Return the (x, y) coordinate for the center point of the cell that contains the specified text.  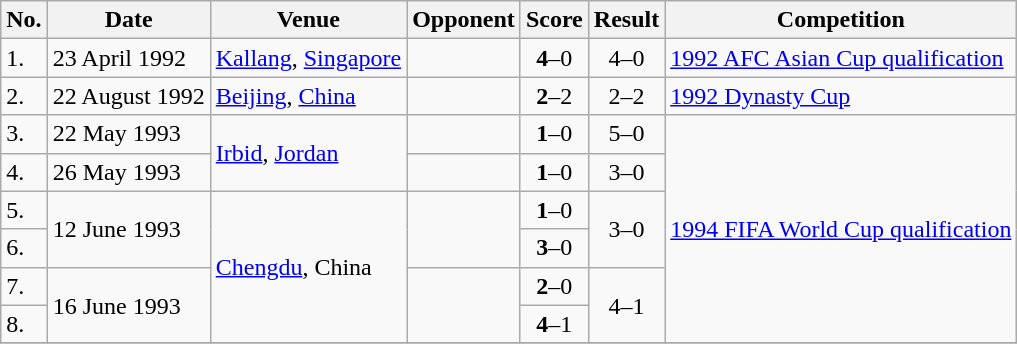
1992 AFC Asian Cup qualification (841, 58)
Chengdu, China (308, 267)
Result (626, 20)
2. (24, 96)
2–0 (554, 286)
3. (24, 134)
Kallang, Singapore (308, 58)
16 June 1993 (128, 305)
1994 FIFA World Cup qualification (841, 229)
Beijing, China (308, 96)
4. (24, 172)
8. (24, 324)
Date (128, 20)
1992 Dynasty Cup (841, 96)
5–0 (626, 134)
5. (24, 210)
22 August 1992 (128, 96)
No. (24, 20)
Irbid, Jordan (308, 153)
26 May 1993 (128, 172)
Opponent (464, 20)
23 April 1992 (128, 58)
Score (554, 20)
1. (24, 58)
12 June 1993 (128, 229)
22 May 1993 (128, 134)
6. (24, 248)
Venue (308, 20)
7. (24, 286)
Competition (841, 20)
